Scan for the cell matching the given text and deliver its (x, y) coordinate at center. 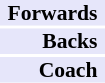
Backs (52, 41)
Coach (52, 70)
Forwards (52, 13)
